Return (x, y) of the center of cell containing provided text 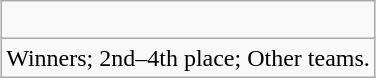
Winners; 2nd–4th place; Other teams. (188, 58)
